For the text-containing cell, return its midpoint in [x, y] coordinate format. 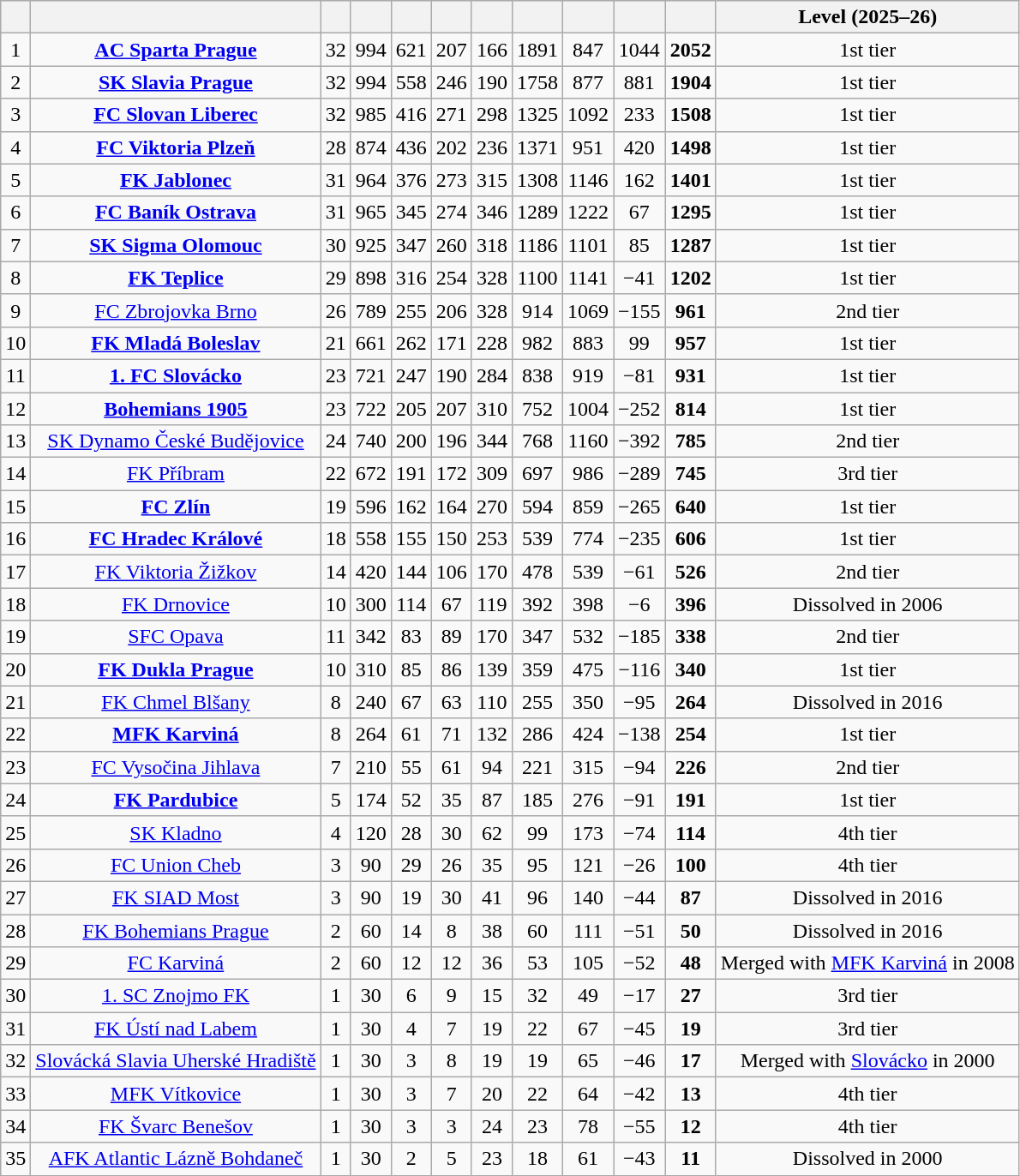
768 [537, 441]
−91 [639, 800]
221 [537, 767]
847 [588, 50]
898 [370, 278]
FC Karviná [176, 963]
931 [691, 375]
752 [537, 409]
16 [15, 539]
1092 [588, 115]
298 [492, 115]
78 [588, 1126]
−42 [639, 1094]
AC Sparta Prague [176, 50]
−43 [639, 1159]
MFK Vítkovice [176, 1094]
740 [370, 441]
52 [411, 800]
FK Viktoria Žižkov [176, 572]
185 [537, 800]
202 [451, 147]
1. FC Slovácko [176, 375]
FK Ústí nad Labem [176, 1029]
86 [451, 669]
210 [370, 767]
FC Hradec Králové [176, 539]
342 [370, 637]
1287 [691, 245]
94 [492, 767]
284 [492, 375]
838 [537, 375]
286 [537, 735]
1069 [588, 310]
−81 [639, 375]
344 [492, 441]
−46 [639, 1061]
814 [691, 409]
594 [537, 507]
FC Viktoria Plzeň [176, 147]
53 [537, 963]
48 [691, 963]
270 [492, 507]
526 [691, 572]
1004 [588, 409]
1508 [691, 115]
−289 [639, 474]
982 [537, 343]
1308 [537, 180]
164 [451, 507]
110 [492, 702]
196 [451, 441]
340 [691, 669]
Merged with Slovácko in 2000 [867, 1061]
−6 [639, 604]
FK Pardubice [176, 800]
Level (2025–26) [867, 17]
FK SIAD Most [176, 897]
FC Baník Ostrava [176, 213]
−95 [639, 702]
−252 [639, 409]
436 [411, 147]
228 [492, 343]
119 [492, 604]
−185 [639, 637]
FK Bohemians Prague [176, 930]
−235 [639, 539]
596 [370, 507]
63 [451, 702]
376 [411, 180]
1141 [588, 278]
−45 [639, 1029]
171 [451, 343]
FK Chmel Blšany [176, 702]
SK Dynamo České Budějovice [176, 441]
−94 [639, 767]
424 [588, 735]
309 [492, 474]
FK Dukla Prague [176, 669]
318 [492, 245]
206 [451, 310]
226 [691, 767]
1186 [537, 245]
925 [370, 245]
SK Sigma Olomouc [176, 245]
316 [411, 278]
FK Jablonec [176, 180]
914 [537, 310]
1401 [691, 180]
−138 [639, 735]
1202 [691, 278]
338 [691, 637]
120 [370, 832]
SFC Opava [176, 637]
FK Příbram [176, 474]
274 [451, 213]
−116 [639, 669]
247 [411, 375]
SK Kladno [176, 832]
FC Vysočina Jihlava [176, 767]
260 [451, 245]
985 [370, 115]
1044 [639, 50]
174 [370, 800]
262 [411, 343]
172 [451, 474]
−74 [639, 832]
140 [588, 897]
100 [691, 865]
2052 [691, 50]
139 [492, 669]
1101 [588, 245]
721 [370, 375]
745 [691, 474]
672 [370, 474]
121 [588, 865]
253 [492, 539]
144 [411, 572]
64 [588, 1094]
785 [691, 441]
−51 [639, 930]
532 [588, 637]
155 [411, 539]
Dissolved in 2000 [867, 1159]
1325 [537, 115]
1758 [537, 82]
964 [370, 180]
−44 [639, 897]
359 [537, 669]
SK Slavia Prague [176, 82]
−17 [639, 996]
1891 [537, 50]
398 [588, 604]
173 [588, 832]
722 [370, 409]
38 [492, 930]
233 [639, 115]
1146 [588, 180]
FC Union Cheb [176, 865]
25 [15, 832]
986 [588, 474]
FK Švarc Benešov [176, 1126]
33 [15, 1094]
961 [691, 310]
1295 [691, 213]
FC Slovan Liberec [176, 115]
83 [411, 637]
621 [411, 50]
−155 [639, 310]
919 [588, 375]
55 [411, 767]
697 [537, 474]
774 [588, 539]
350 [588, 702]
606 [691, 539]
AFK Atlantic Lázně Bohdaneč [176, 1159]
FK Drnovice [176, 604]
236 [492, 147]
Bohemians 1905 [176, 409]
951 [588, 147]
392 [537, 604]
111 [588, 930]
106 [451, 572]
−265 [639, 507]
150 [451, 539]
478 [537, 572]
49 [588, 996]
246 [451, 82]
96 [537, 897]
−61 [639, 572]
62 [492, 832]
71 [451, 735]
89 [451, 637]
475 [588, 669]
50 [691, 930]
205 [411, 409]
FC Zbrojovka Brno [176, 310]
41 [492, 897]
Slovácká Slavia Uherské Hradiště [176, 1061]
877 [588, 82]
95 [537, 865]
661 [370, 343]
276 [588, 800]
396 [691, 604]
271 [451, 115]
−52 [639, 963]
1222 [588, 213]
−41 [639, 278]
273 [451, 180]
300 [370, 604]
166 [492, 50]
132 [492, 735]
Merged with MFK Karviná in 2008 [867, 963]
1498 [691, 147]
FK Mladá Boleslav [176, 343]
FK Teplice [176, 278]
1100 [537, 278]
1. SC Znojmo FK [176, 996]
Dissolved in 2006 [867, 604]
105 [588, 963]
36 [492, 963]
240 [370, 702]
881 [639, 82]
883 [588, 343]
874 [370, 147]
1904 [691, 82]
965 [370, 213]
200 [411, 441]
FC Zlín [176, 507]
345 [411, 213]
957 [691, 343]
859 [588, 507]
1160 [588, 441]
1289 [537, 213]
MFK Karviná [176, 735]
640 [691, 507]
65 [588, 1061]
416 [411, 115]
34 [15, 1126]
−26 [639, 865]
789 [370, 310]
1371 [537, 147]
−55 [639, 1126]
346 [492, 213]
−392 [639, 441]
